Provide the [X, Y] coordinate of the cell's center where the given text is located.  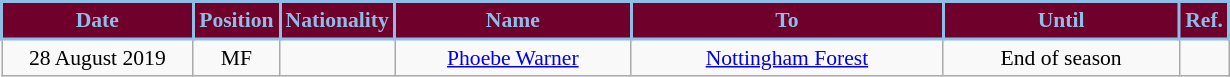
Nottingham Forest [787, 57]
End of season [1062, 57]
Date [98, 20]
Until [1062, 20]
Position [236, 20]
To [787, 20]
Nationality [338, 20]
Ref. [1204, 20]
MF [236, 57]
Name [514, 20]
28 August 2019 [98, 57]
Phoebe Warner [514, 57]
